Identify which cell holds the provided text, then report its [x, y] central coordinate. 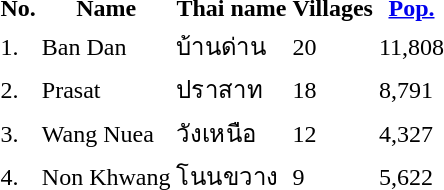
Prasat [106, 90]
Ban Dan [106, 46]
บ้านด่าน [232, 46]
20 [332, 46]
ปราสาท [232, 90]
18 [332, 90]
12 [332, 133]
วังเหนือ [232, 133]
Wang Nuea [106, 133]
